Identify which cell holds the provided text, then report its (X, Y) central coordinate. 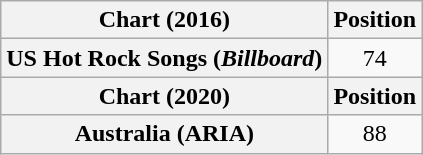
US Hot Rock Songs (Billboard) (164, 58)
Chart (2016) (164, 20)
Australia (ARIA) (164, 134)
88 (375, 134)
74 (375, 58)
Chart (2020) (164, 96)
